Identify which cell holds the provided text, then report its (x, y) central coordinate. 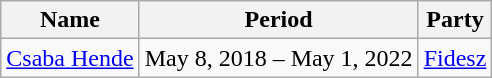
Csaba Hende (70, 58)
Fidesz (455, 58)
Party (455, 20)
Name (70, 20)
May 8, 2018 – May 1, 2022 (278, 58)
Period (278, 20)
